Capture the cell that displays the provided text and extract its (X, Y) central coordinate. 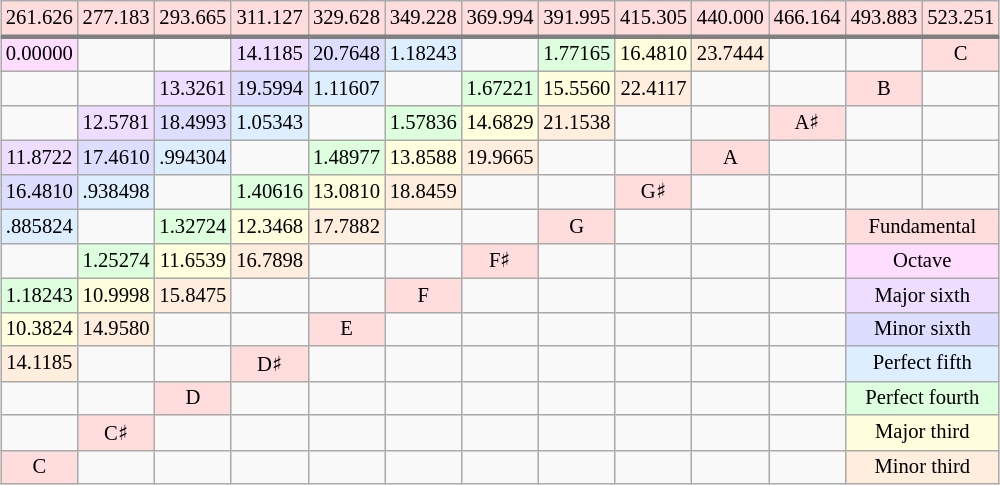
Perfect fourth (923, 398)
1.77165 (576, 54)
D♯ (270, 364)
14.6829 (500, 122)
0.00000 (40, 54)
C♯ (116, 432)
D (192, 398)
1.32724 (192, 226)
22.4117 (654, 88)
1.25274 (116, 260)
369.994 (500, 18)
261.626 (40, 18)
1.48977 (346, 157)
.994304 (192, 157)
Major sixth (923, 295)
A♯ (808, 122)
1.67221 (500, 88)
1.40616 (270, 192)
20.7648 (346, 54)
F (424, 295)
10.3824 (40, 329)
1.11607 (346, 88)
G♯ (654, 192)
Minor third (923, 467)
23.7444 (730, 54)
16.7898 (270, 260)
.938498 (116, 192)
17.7882 (346, 226)
A (730, 157)
11.6539 (192, 260)
391.995 (576, 18)
15.5560 (576, 88)
293.665 (192, 18)
13.8588 (424, 157)
415.305 (654, 18)
1.05343 (270, 122)
.885824 (40, 226)
523.251 (960, 18)
E (346, 329)
12.5781 (116, 122)
Major third (923, 432)
G (576, 226)
311.127 (270, 18)
Octave (923, 260)
440.000 (730, 18)
21.1538 (576, 122)
13.3261 (192, 88)
Minor sixth (923, 329)
17.4610 (116, 157)
15.8475 (192, 295)
19.5994 (270, 88)
1.57836 (424, 122)
18.8459 (424, 192)
Fundamental (923, 226)
349.228 (424, 18)
18.4993 (192, 122)
19.9665 (500, 157)
14.9580 (116, 329)
329.628 (346, 18)
Perfect fifth (923, 364)
12.3468 (270, 226)
F♯ (500, 260)
277.183 (116, 18)
466.164 (808, 18)
B (884, 88)
493.883 (884, 18)
10.9998 (116, 295)
11.8722 (40, 157)
13.0810 (346, 192)
